Output the (X, Y) coordinate of the center of the cell containing the given text.  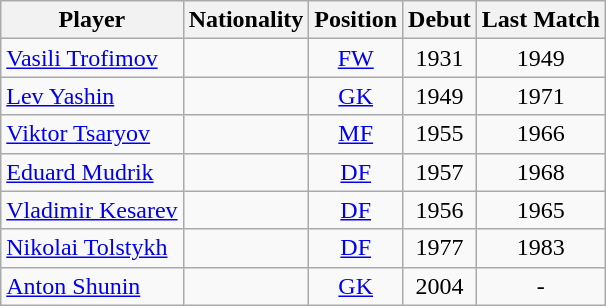
1955 (440, 134)
Debut (440, 20)
Viktor Tsaryov (92, 134)
1968 (540, 172)
1977 (440, 248)
Vasili Trofimov (92, 58)
Vladimir Kesarev (92, 210)
Last Match (540, 20)
Nikolai Tolstykh (92, 248)
1965 (540, 210)
Nationality (246, 20)
Eduard Mudrik (92, 172)
- (540, 286)
1971 (540, 96)
Player (92, 20)
MF (356, 134)
2004 (440, 286)
FW (356, 58)
1931 (440, 58)
Lev Yashin (92, 96)
1966 (540, 134)
1956 (440, 210)
1983 (540, 248)
Anton Shunin (92, 286)
1957 (440, 172)
Position (356, 20)
